Pinpoint the cell where the given text exists, returning its [x, y] midpoint coordinate. 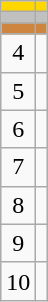
6 [18, 129]
9 [18, 243]
7 [18, 167]
4 [18, 53]
8 [18, 205]
10 [18, 281]
5 [18, 91]
